Find where the given text appears and provide that cell's center as (X, Y) coordinate. 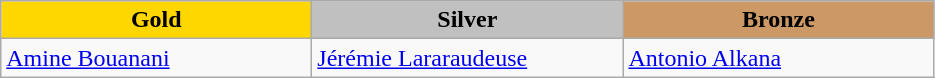
Jérémie Lararaudeuse (468, 58)
Gold (156, 20)
Silver (468, 20)
Antonio Alkana (778, 58)
Amine Bouanani (156, 58)
Bronze (778, 20)
